Output the [X, Y] coordinate of the center of the cell containing the given text.  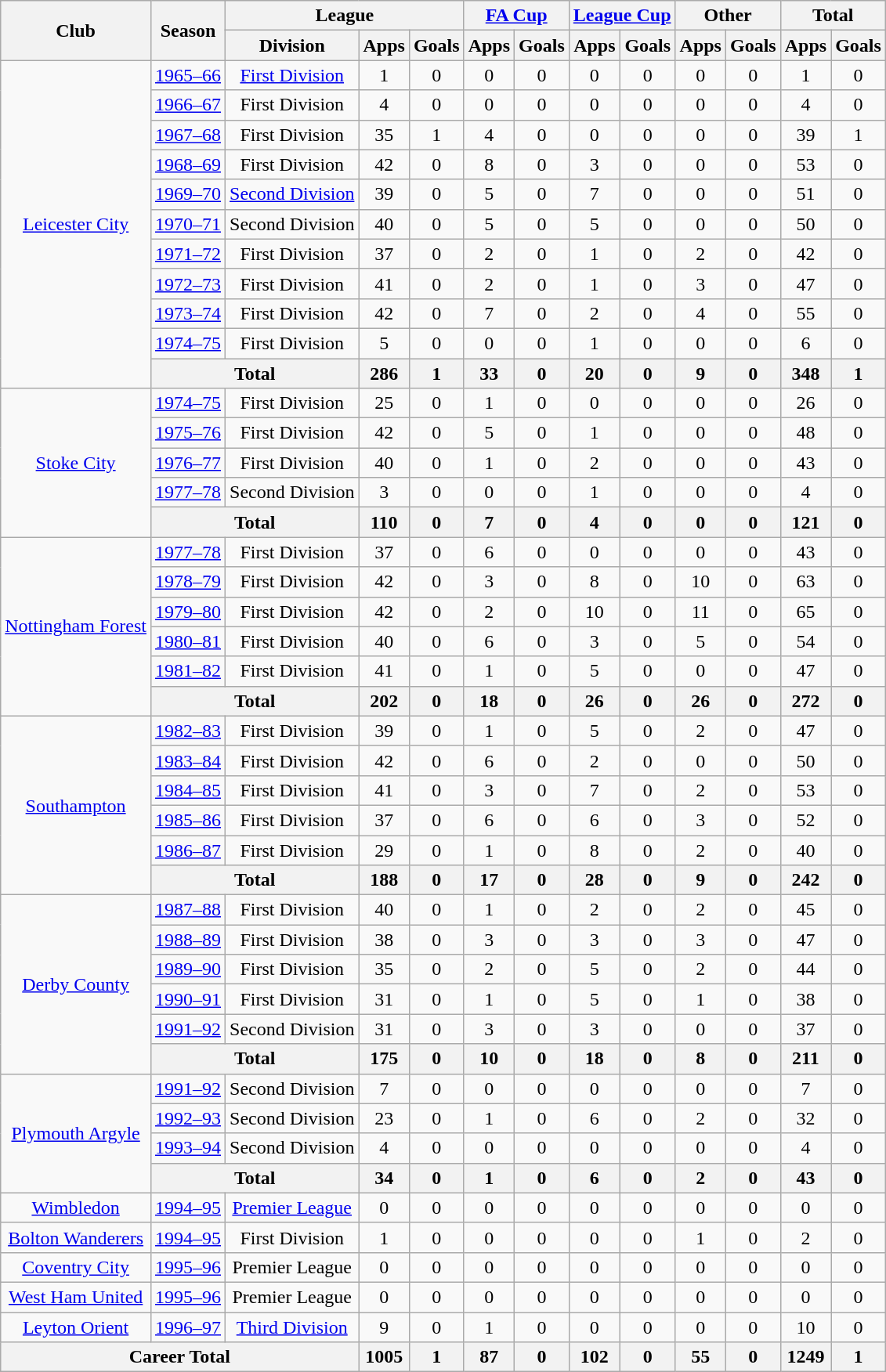
Bolton Wanderers [76, 1237]
1996–97 [188, 1327]
242 [805, 880]
11 [700, 612]
West Ham United [76, 1297]
44 [805, 969]
1968–69 [188, 164]
272 [805, 701]
1972–73 [188, 283]
202 [384, 701]
1976–77 [188, 463]
Season [188, 31]
54 [805, 641]
FA Cup [516, 16]
211 [805, 1059]
34 [384, 1178]
1978–79 [188, 582]
1985–86 [188, 820]
Plymouth Argyle [76, 1133]
Third Division [292, 1327]
1967–68 [188, 135]
1980–81 [188, 641]
48 [805, 433]
Other [728, 16]
Stoke City [76, 463]
1249 [805, 1357]
286 [384, 374]
1975–76 [188, 433]
Leyton Orient [76, 1327]
175 [384, 1059]
45 [805, 910]
Wimbledon [76, 1208]
1970–71 [188, 224]
Club [76, 31]
87 [489, 1357]
32 [805, 1118]
29 [384, 850]
Division [292, 45]
1992–93 [188, 1118]
League Cup [622, 16]
1965–66 [188, 75]
20 [594, 374]
348 [805, 374]
1005 [384, 1357]
1990–91 [188, 999]
17 [489, 880]
League [345, 16]
1988–89 [188, 940]
1987–88 [188, 910]
52 [805, 820]
1983–84 [188, 760]
1969–70 [188, 194]
1989–90 [188, 969]
1986–87 [188, 850]
1973–74 [188, 313]
Nottingham Forest [76, 626]
1982–83 [188, 731]
110 [384, 522]
1966–67 [188, 105]
23 [384, 1118]
Coventry City [76, 1267]
1971–72 [188, 254]
Leicester City [76, 224]
65 [805, 612]
Southampton [76, 805]
28 [594, 880]
1979–80 [188, 612]
25 [384, 403]
51 [805, 194]
Derby County [76, 984]
1981–82 [188, 671]
121 [805, 522]
Career Total [180, 1357]
102 [594, 1357]
33 [489, 374]
188 [384, 880]
1984–85 [188, 790]
1993–94 [188, 1148]
63 [805, 582]
